Output the (X, Y) coordinate of the center of the cell containing the given text.  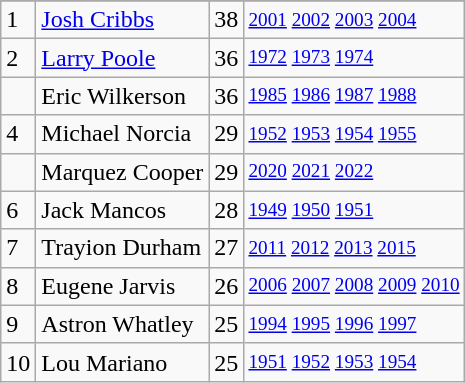
Josh Cribbs (122, 20)
Larry Poole (122, 58)
1 (18, 20)
1972 1973 1974 (354, 58)
4 (18, 134)
2001 2002 2003 2004 (354, 20)
10 (18, 362)
2 (18, 58)
2020 2021 2022 (354, 172)
1994 1995 1996 1997 (354, 324)
8 (18, 286)
Eugene Jarvis (122, 286)
Marquez Cooper (122, 172)
2011 2012 2013 2015 (354, 248)
27 (226, 248)
2006 2007 2008 2009 2010 (354, 286)
Astron Whatley (122, 324)
26 (226, 286)
Jack Mancos (122, 210)
38 (226, 20)
1985 1986 1987 1988 (354, 96)
1951 1952 1953 1954 (354, 362)
1952 1953 1954 1955 (354, 134)
Michael Norcia (122, 134)
7 (18, 248)
Eric Wilkerson (122, 96)
28 (226, 210)
1949 1950 1951 (354, 210)
Lou Mariano (122, 362)
9 (18, 324)
6 (18, 210)
Trayion Durham (122, 248)
